Determine the (X, Y) coordinate at the center of the cell enclosing the given text.  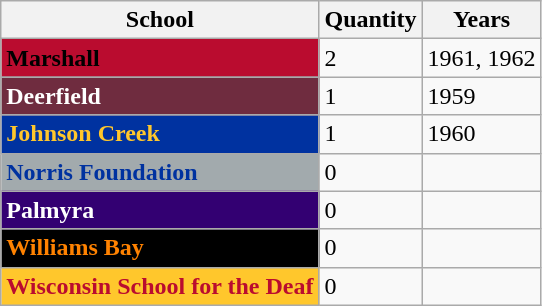
Wisconsin School for the Deaf (160, 286)
Marshall (160, 58)
School (160, 20)
Deerfield (160, 96)
1961, 1962 (482, 58)
1959 (482, 96)
Palmyra (160, 210)
Norris Foundation (160, 172)
Years (482, 20)
1960 (482, 134)
Quantity (370, 20)
Williams Bay (160, 248)
Johnson Creek (160, 134)
2 (370, 58)
